Determine the [x, y] coordinate at the center of the cell enclosing the given text.  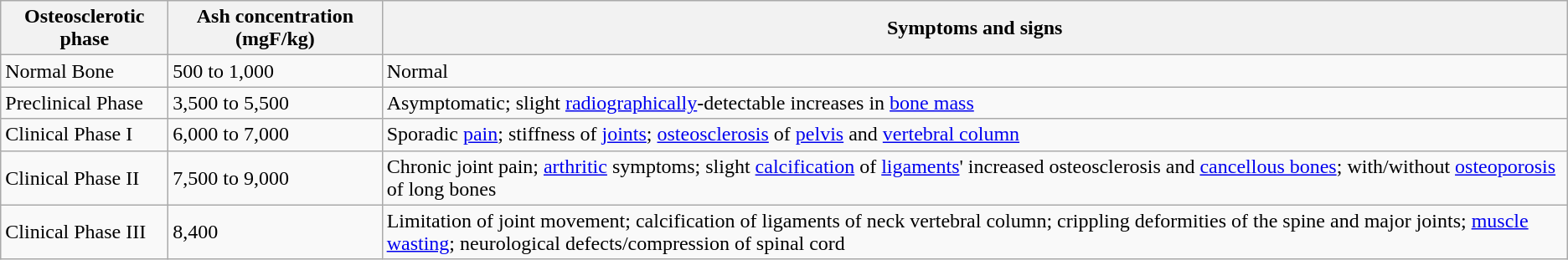
8,400 [275, 232]
Preclinical Phase [85, 103]
Ash concentration (mgF/kg) [275, 28]
Clinical Phase III [85, 232]
6,000 to 7,000 [275, 135]
7,500 to 9,000 [275, 177]
Normal [975, 71]
Symptoms and signs [975, 28]
Normal Bone [85, 71]
Clinical Phase II [85, 177]
Clinical Phase I [85, 135]
500 to 1,000 [275, 71]
Asymptomatic; slight radiographically-detectable increases in bone mass [975, 103]
Sporadic pain; stiffness of joints; osteosclerosis of pelvis and vertebral column [975, 135]
3,500 to 5,500 [275, 103]
Osteosclerotic phase [85, 28]
